Detect which cell encompasses the target text, then output its (x, y) center coordinate. 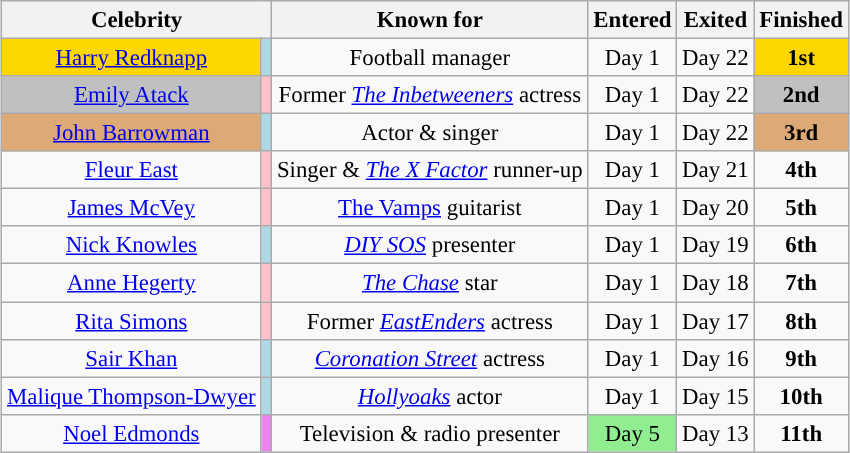
1st (801, 57)
Day 5 (632, 433)
Finished (801, 20)
Actor & singer (430, 133)
DIY SOS presenter (430, 245)
Day 15 (716, 396)
Day 20 (716, 208)
Coronation Street actress (430, 358)
Day 19 (716, 245)
3rd (801, 133)
John Barrowman (132, 133)
10th (801, 396)
Nick Knowles (132, 245)
11th (801, 433)
Television & radio presenter (430, 433)
Football manager (430, 57)
James McVey (132, 208)
Day 21 (716, 170)
Day 13 (716, 433)
The Vamps guitarist (430, 208)
2nd (801, 95)
Rita Simons (132, 321)
6th (801, 245)
Celebrity (137, 20)
7th (801, 283)
Malique Thompson-Dwyer (132, 396)
Hollyoaks actor (430, 396)
Noel Edmonds (132, 433)
4th (801, 170)
The Chase star (430, 283)
Singer & The X Factor runner-up (430, 170)
Known for (430, 20)
Fleur East (132, 170)
Former EastEnders actress (430, 321)
Former The Inbetweeners actress (430, 95)
Anne Hegerty (132, 283)
5th (801, 208)
9th (801, 358)
8th (801, 321)
Harry Redknapp (132, 57)
Emily Atack (132, 95)
Day 17 (716, 321)
Sair Khan (132, 358)
Entered (632, 20)
Day 18 (716, 283)
Exited (716, 20)
Day 16 (716, 358)
